For the text-containing cell, return its midpoint in (X, Y) coordinate format. 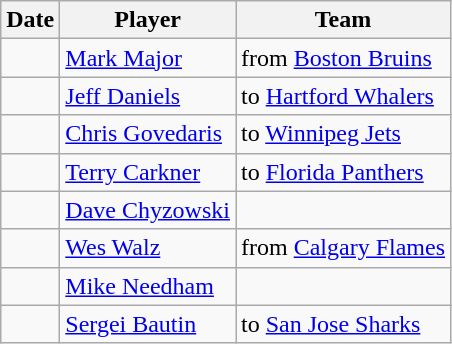
Jeff Daniels (148, 96)
Player (148, 20)
Date (30, 20)
Team (344, 20)
from Boston Bruins (344, 58)
Wes Walz (148, 248)
Terry Carkner (148, 172)
Dave Chyzowski (148, 210)
to Winnipeg Jets (344, 134)
to Hartford Whalers (344, 96)
to Florida Panthers (344, 172)
Mike Needham (148, 286)
to San Jose Sharks (344, 324)
Chris Govedaris (148, 134)
from Calgary Flames (344, 248)
Sergei Bautin (148, 324)
Mark Major (148, 58)
